Detect which cell encompasses the target text, then output its [x, y] center coordinate. 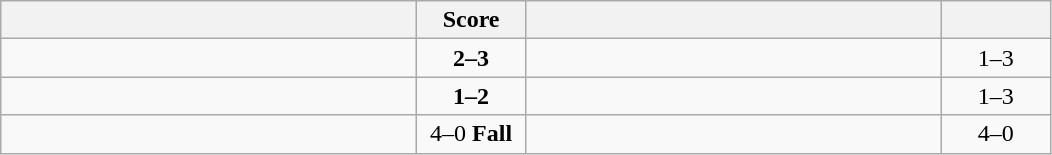
Score [472, 20]
4–0 Fall [472, 134]
1–2 [472, 96]
2–3 [472, 58]
4–0 [996, 134]
